Locate the cell with the specified text and output its (X, Y) center coordinate. 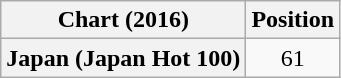
Japan (Japan Hot 100) (124, 58)
Position (293, 20)
Chart (2016) (124, 20)
61 (293, 58)
